Pinpoint the cell where the given text exists, returning its (x, y) midpoint coordinate. 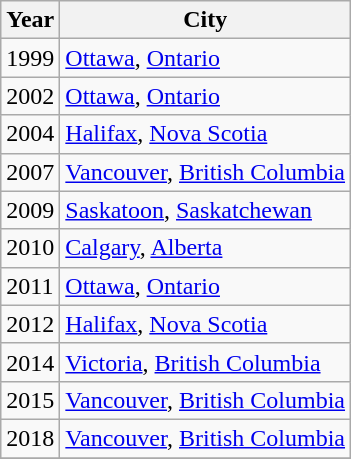
Calgary, Alberta (206, 248)
Year (30, 20)
2014 (30, 362)
2012 (30, 324)
2007 (30, 172)
1999 (30, 58)
2004 (30, 134)
Saskatoon, Saskatchewan (206, 210)
2015 (30, 400)
2010 (30, 248)
Victoria, British Columbia (206, 362)
2011 (30, 286)
City (206, 20)
2018 (30, 438)
2002 (30, 96)
2009 (30, 210)
